Capture the cell that displays the provided text and extract its [X, Y] central coordinate. 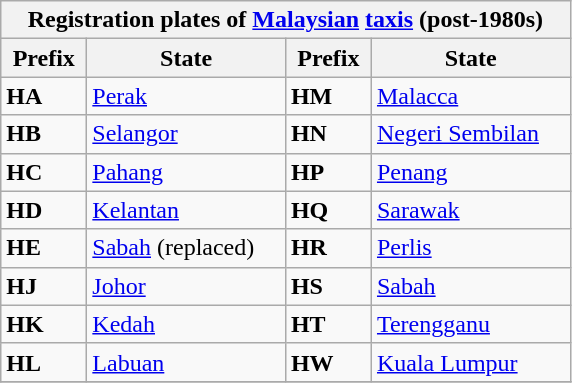
Penang [470, 172]
Perlis [470, 248]
Kedah [186, 324]
HR [328, 248]
Sarawak [470, 210]
HL [44, 362]
HD [44, 210]
HW [328, 362]
Johor [186, 286]
HQ [328, 210]
Terengganu [470, 324]
HJ [44, 286]
Sabah [470, 286]
Perak [186, 96]
HP [328, 172]
Malacca [470, 96]
HM [328, 96]
HE [44, 248]
Registration plates of Malaysian taxis (post-1980s) [286, 20]
Negeri Sembilan [470, 134]
HB [44, 134]
Kuala Lumpur [470, 362]
HN [328, 134]
Kelantan [186, 210]
HA [44, 96]
HC [44, 172]
HK [44, 324]
Sabah (replaced) [186, 248]
HS [328, 286]
HT [328, 324]
Pahang [186, 172]
Selangor [186, 134]
Labuan [186, 362]
